Pinpoint the cell where the given text exists, returning its [X, Y] midpoint coordinate. 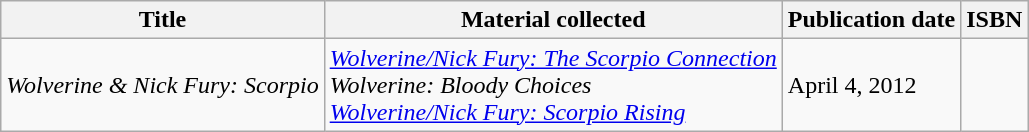
April 4, 2012 [871, 85]
Material collected [553, 20]
Publication date [871, 20]
ISBN [994, 20]
Wolverine & Nick Fury: Scorpio [162, 85]
Title [162, 20]
Wolverine/Nick Fury: The Scorpio ConnectionWolverine: Bloody ChoicesWolverine/Nick Fury: Scorpio Rising [553, 85]
